Find where the given text appears and provide that cell's center as (x, y) coordinate. 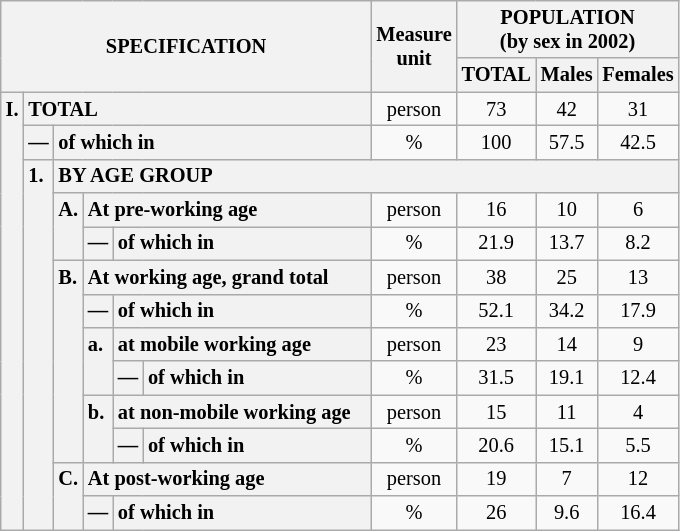
C. (68, 496)
SPECIFICATION (186, 46)
At working age, grand total (227, 277)
14 (567, 344)
34.2 (567, 311)
I. (12, 311)
42.5 (638, 142)
21.9 (496, 243)
57.5 (567, 142)
42 (567, 109)
B. (68, 361)
19 (496, 479)
16.4 (638, 513)
12 (638, 479)
6 (638, 210)
17.9 (638, 311)
31 (638, 109)
9 (638, 344)
10 (567, 210)
100 (496, 142)
13 (638, 277)
73 (496, 109)
1. (38, 344)
at mobile working age (242, 344)
16 (496, 210)
7 (567, 479)
POPULATION (by sex in 2002) (568, 29)
b. (98, 428)
26 (496, 513)
12.4 (638, 378)
25 (567, 277)
A. (68, 226)
19.1 (567, 378)
5.5 (638, 445)
13.7 (567, 243)
a. (98, 360)
15 (496, 412)
Males (567, 75)
11 (567, 412)
Measure unit (414, 46)
Females (638, 75)
52.1 (496, 311)
38 (496, 277)
8.2 (638, 243)
20.6 (496, 445)
15.1 (567, 445)
At post-working age (227, 479)
at non-mobile working age (242, 412)
At pre-working age (227, 210)
4 (638, 412)
9.6 (567, 513)
31.5 (496, 378)
23 (496, 344)
BY AGE GROUP (366, 176)
